Capture the cell that displays the provided text and extract its [X, Y] central coordinate. 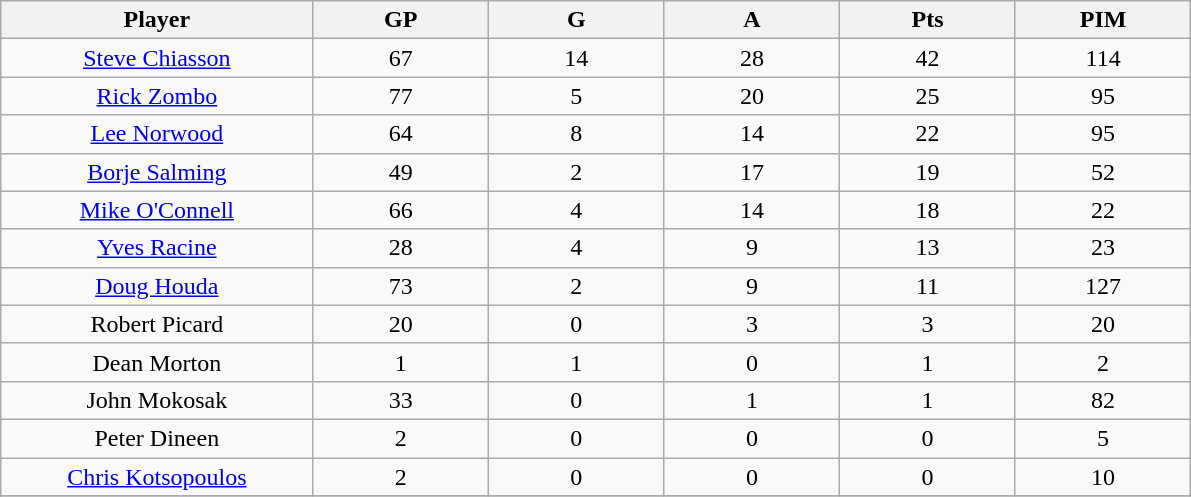
Chris Kotsopoulos [157, 477]
Yves Racine [157, 248]
19 [928, 172]
Doug Houda [157, 286]
67 [401, 58]
Steve Chiasson [157, 58]
49 [401, 172]
25 [928, 96]
John Mokosak [157, 400]
Dean Morton [157, 362]
Robert Picard [157, 324]
10 [1103, 477]
Mike O'Connell [157, 210]
42 [928, 58]
18 [928, 210]
G [577, 20]
77 [401, 96]
23 [1103, 248]
52 [1103, 172]
Player [157, 20]
Rick Zombo [157, 96]
64 [401, 134]
Pts [928, 20]
A [752, 20]
114 [1103, 58]
Borje Salming [157, 172]
Lee Norwood [157, 134]
73 [401, 286]
Peter Dineen [157, 438]
66 [401, 210]
17 [752, 172]
8 [577, 134]
13 [928, 248]
GP [401, 20]
PIM [1103, 20]
82 [1103, 400]
127 [1103, 286]
11 [928, 286]
33 [401, 400]
